Locate the cell with the specified text and output its (x, y) center coordinate. 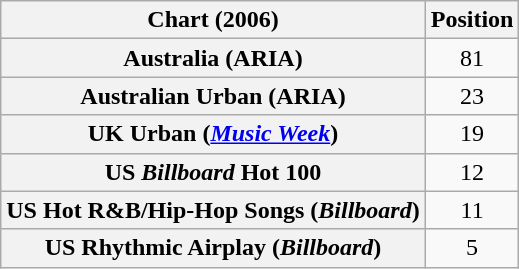
11 (472, 210)
Position (472, 20)
19 (472, 134)
Australian Urban (ARIA) (213, 96)
23 (472, 96)
US Billboard Hot 100 (213, 172)
Australia (ARIA) (213, 58)
5 (472, 248)
US Hot R&B/Hip-Hop Songs (Billboard) (213, 210)
12 (472, 172)
81 (472, 58)
UK Urban (Music Week) (213, 134)
US Rhythmic Airplay (Billboard) (213, 248)
Chart (2006) (213, 20)
